Return the [X, Y] coordinate for the center point of the cell that contains the specified text.  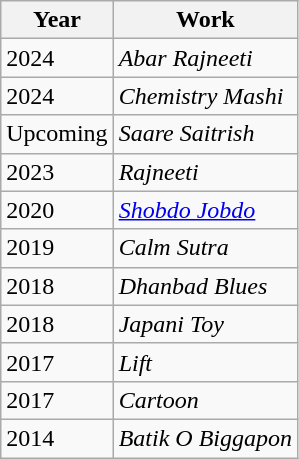
2014 [57, 438]
Dhanbad Blues [205, 286]
Work [205, 20]
Calm Sutra [205, 248]
Cartoon [205, 400]
Chemistry Mashi [205, 96]
Saare Saitrish [205, 134]
2020 [57, 210]
Shobdo Jobdo [205, 210]
2023 [57, 172]
Upcoming [57, 134]
2019 [57, 248]
Japani Toy [205, 324]
Year [57, 20]
Abar Rajneeti [205, 58]
Batik O Biggapon [205, 438]
Rajneeti [205, 172]
Lift [205, 362]
